Search for the cell housing the specified text and yield its (x, y) center coordinate. 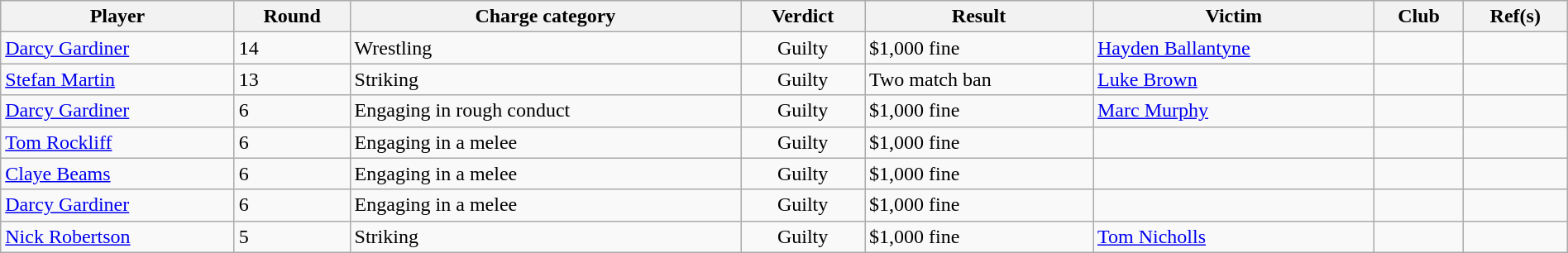
Result (979, 17)
Marc Murphy (1234, 111)
Two match ban (979, 79)
Claye Beams (117, 174)
Verdict (803, 17)
Club (1419, 17)
13 (292, 79)
Charge category (546, 17)
Hayden Ballantyne (1234, 48)
Tom Rockliff (117, 142)
Victim (1234, 17)
Engaging in rough conduct (546, 111)
Tom Nicholls (1234, 236)
Luke Brown (1234, 79)
14 (292, 48)
Player (117, 17)
5 (292, 236)
Ref(s) (1515, 17)
Wrestling (546, 48)
Nick Robertson (117, 236)
Round (292, 17)
Stefan Martin (117, 79)
